Output the (X, Y) coordinate of the center of the cell containing the given text.  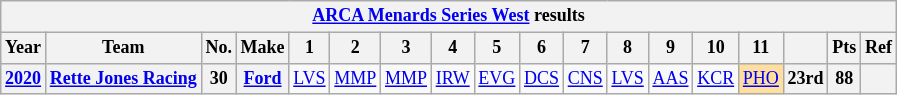
EVG (497, 78)
2020 (24, 78)
PHO (762, 78)
30 (218, 78)
ARCA Menards Series West results (448, 16)
5 (497, 48)
Ford (262, 78)
CNS (585, 78)
1 (310, 48)
4 (452, 48)
88 (844, 78)
No. (218, 48)
3 (406, 48)
8 (628, 48)
6 (542, 48)
Year (24, 48)
7 (585, 48)
9 (670, 48)
DCS (542, 78)
Make (262, 48)
23rd (806, 78)
AAS (670, 78)
IRW (452, 78)
Ref (879, 48)
2 (356, 48)
Team (123, 48)
10 (716, 48)
Rette Jones Racing (123, 78)
Pts (844, 48)
11 (762, 48)
KCR (716, 78)
